Extract the (X, Y) coordinate from the center of the cell holding the provided text.  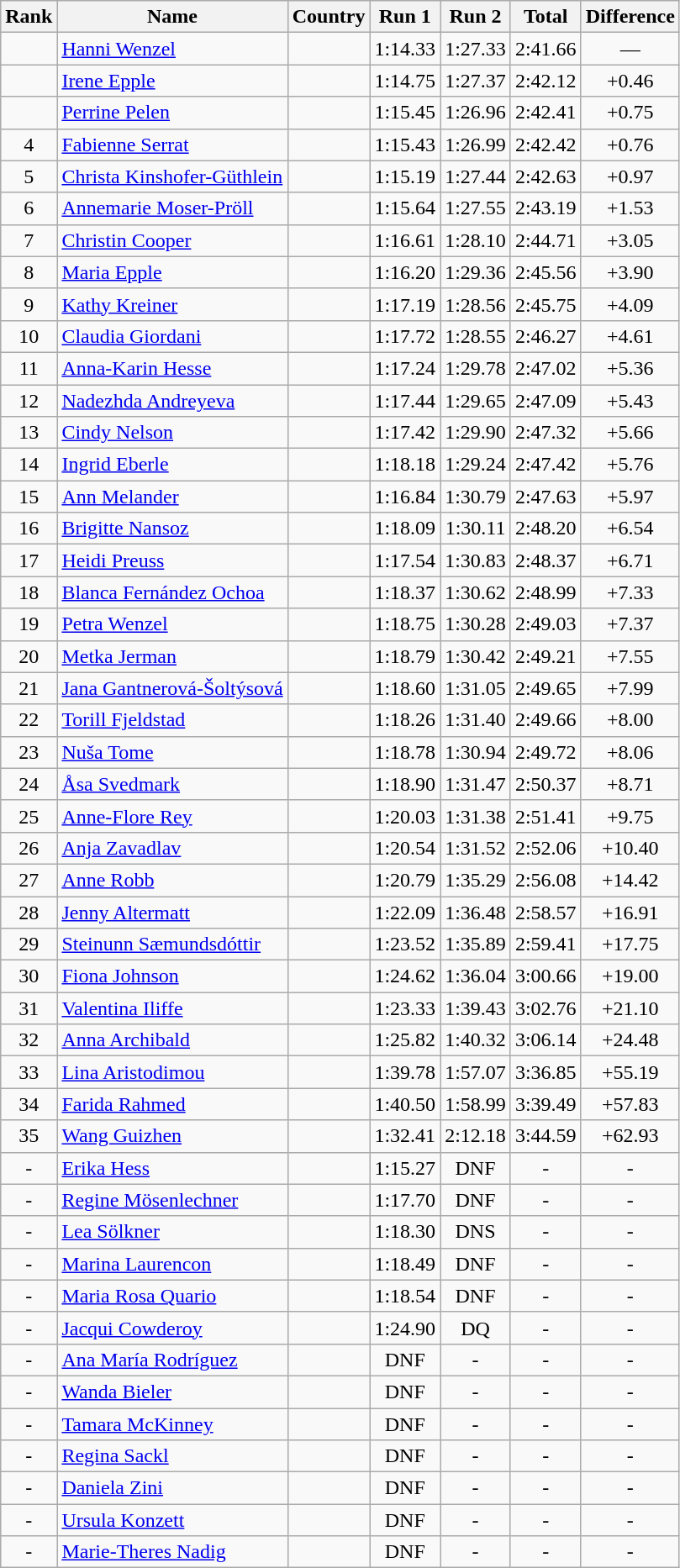
Anna Archibald (172, 1040)
Regina Sackl (172, 1456)
1:30.94 (476, 752)
DNS (476, 1232)
2:51.41 (546, 816)
Metka Jerman (172, 656)
7 (29, 240)
1:26.96 (476, 113)
22 (29, 720)
2:49.72 (546, 752)
Cindy Nelson (172, 433)
Farida Rahmed (172, 1104)
1:58.99 (476, 1104)
1:18.30 (405, 1232)
2:42.42 (546, 145)
1:29.65 (476, 401)
1:18.37 (405, 592)
1:40.32 (476, 1040)
1:23.33 (405, 1008)
24 (29, 784)
+7.99 (630, 688)
Christin Cooper (172, 240)
1:16.20 (405, 272)
Brigitte Nansoz (172, 529)
1:30.11 (476, 529)
Fiona Johnson (172, 976)
Nadezhda Andreyeva (172, 401)
Valentina Iliffe (172, 1008)
1:17.54 (405, 560)
Erika Hess (172, 1168)
1:39.43 (476, 1008)
1:15.43 (405, 145)
Marie-Theres Nadig (172, 1552)
1:18.09 (405, 529)
Åsa Svedmark (172, 784)
Steinunn Sæmundsdóttir (172, 944)
Wang Guizhen (172, 1136)
Claudia Giordani (172, 336)
Marina Laurencon (172, 1264)
3:02.76 (546, 1008)
1:22.09 (405, 912)
1:30.42 (476, 656)
1:17.72 (405, 336)
Maria Rosa Quario (172, 1296)
1:18.75 (405, 624)
31 (29, 1008)
+8.06 (630, 752)
1:31.47 (476, 784)
2:48.20 (546, 529)
23 (29, 752)
Christa Kinshofer-Güthlein (172, 176)
1:17.44 (405, 401)
2:42.41 (546, 113)
Kathy Kreiner (172, 304)
15 (29, 497)
1:29.36 (476, 272)
2:49.66 (546, 720)
2:47.42 (546, 465)
1:14.75 (405, 81)
1:28.56 (476, 304)
26 (29, 848)
Lina Aristodimou (172, 1072)
1:35.89 (476, 944)
1:15.19 (405, 176)
Country (329, 17)
20 (29, 656)
+10.40 (630, 848)
+57.83 (630, 1104)
Regine Mösenlechner (172, 1200)
+0.75 (630, 113)
1:15.64 (405, 208)
1:23.52 (405, 944)
1:36.04 (476, 976)
Annemarie Moser-Pröll (172, 208)
2:42.63 (546, 176)
3:00.66 (546, 976)
1:17.70 (405, 1200)
8 (29, 272)
2:50.37 (546, 784)
Difference (630, 17)
2:47.02 (546, 368)
25 (29, 816)
1:39.78 (405, 1072)
3:44.59 (546, 1136)
27 (29, 880)
+4.09 (630, 304)
2:58.57 (546, 912)
1:20.03 (405, 816)
1:30.79 (476, 497)
1:18.54 (405, 1296)
2:47.09 (546, 401)
— (630, 49)
2:12.18 (476, 1136)
+1.53 (630, 208)
1:36.48 (476, 912)
3:06.14 (546, 1040)
Tamara McKinney (172, 1424)
5 (29, 176)
Blanca Fernández Ochoa (172, 592)
10 (29, 336)
2:52.06 (546, 848)
17 (29, 560)
1:15.27 (405, 1168)
Anna-Karin Hesse (172, 368)
+16.91 (630, 912)
Heidi Preuss (172, 560)
3:39.49 (546, 1104)
+5.43 (630, 401)
Rank (29, 17)
+8.00 (630, 720)
1:18.26 (405, 720)
Wanda Bieler (172, 1392)
1:30.83 (476, 560)
1:31.38 (476, 816)
2:44.71 (546, 240)
29 (29, 944)
1:18.79 (405, 656)
Irene Epple (172, 81)
2:45.56 (546, 272)
+9.75 (630, 816)
2:42.12 (546, 81)
1:20.79 (405, 880)
3:36.85 (546, 1072)
1:29.24 (476, 465)
1:32.41 (405, 1136)
+7.33 (630, 592)
+24.48 (630, 1040)
1:14.33 (405, 49)
12 (29, 401)
13 (29, 433)
6 (29, 208)
Name (172, 17)
2:46.27 (546, 336)
16 (29, 529)
Ursula Konzett (172, 1520)
1:18.60 (405, 688)
1:27.33 (476, 49)
18 (29, 592)
+5.36 (630, 368)
34 (29, 1104)
1:40.50 (405, 1104)
+7.55 (630, 656)
2:49.21 (546, 656)
1:17.24 (405, 368)
33 (29, 1072)
19 (29, 624)
1:16.84 (405, 497)
Ann Melander (172, 497)
2:49.03 (546, 624)
+21.10 (630, 1008)
9 (29, 304)
Maria Epple (172, 272)
1:31.40 (476, 720)
28 (29, 912)
1:35.29 (476, 880)
1:26.99 (476, 145)
Fabienne Serrat (172, 145)
1:20.54 (405, 848)
DQ (476, 1328)
2:48.37 (546, 560)
1:18.18 (405, 465)
+6.54 (630, 529)
Torill Fjeldstad (172, 720)
1:24.90 (405, 1328)
Jana Gantnerová-Šoltýsová (172, 688)
14 (29, 465)
21 (29, 688)
Run 2 (476, 17)
+0.46 (630, 81)
1:16.61 (405, 240)
+8.71 (630, 784)
+6.71 (630, 560)
2:56.08 (546, 880)
+3.90 (630, 272)
1:30.62 (476, 592)
1:30.28 (476, 624)
+5.97 (630, 497)
Ingrid Eberle (172, 465)
1:28.55 (476, 336)
1:28.10 (476, 240)
1:18.78 (405, 752)
1:29.78 (476, 368)
11 (29, 368)
35 (29, 1136)
+0.76 (630, 145)
+5.76 (630, 465)
Nuša Tome (172, 752)
+4.61 (630, 336)
+19.00 (630, 976)
2:59.41 (546, 944)
Petra Wenzel (172, 624)
1:29.90 (476, 433)
1:31.05 (476, 688)
2:41.66 (546, 49)
+0.97 (630, 176)
Jenny Altermatt (172, 912)
Anne-Flore Rey (172, 816)
2:49.65 (546, 688)
1:31.52 (476, 848)
1:27.44 (476, 176)
1:18.90 (405, 784)
+3.05 (630, 240)
1:57.07 (476, 1072)
1:17.42 (405, 433)
30 (29, 976)
Perrine Pelen (172, 113)
Anja Zavadlav (172, 848)
4 (29, 145)
+17.75 (630, 944)
1:25.82 (405, 1040)
+55.19 (630, 1072)
1:24.62 (405, 976)
1:18.49 (405, 1264)
2:43.19 (546, 208)
1:15.45 (405, 113)
Daniela Zini (172, 1488)
2:47.32 (546, 433)
Jacqui Cowderoy (172, 1328)
+5.66 (630, 433)
Total (546, 17)
+14.42 (630, 880)
Ana María Rodríguez (172, 1360)
1:27.55 (476, 208)
+7.37 (630, 624)
2:47.63 (546, 497)
Lea Sölkner (172, 1232)
1:27.37 (476, 81)
Anne Robb (172, 880)
+62.93 (630, 1136)
2:45.75 (546, 304)
1:17.19 (405, 304)
2:48.99 (546, 592)
Hanni Wenzel (172, 49)
Run 1 (405, 17)
32 (29, 1040)
